Return the (x, y) coordinate for the center point of the cell that contains the specified text.  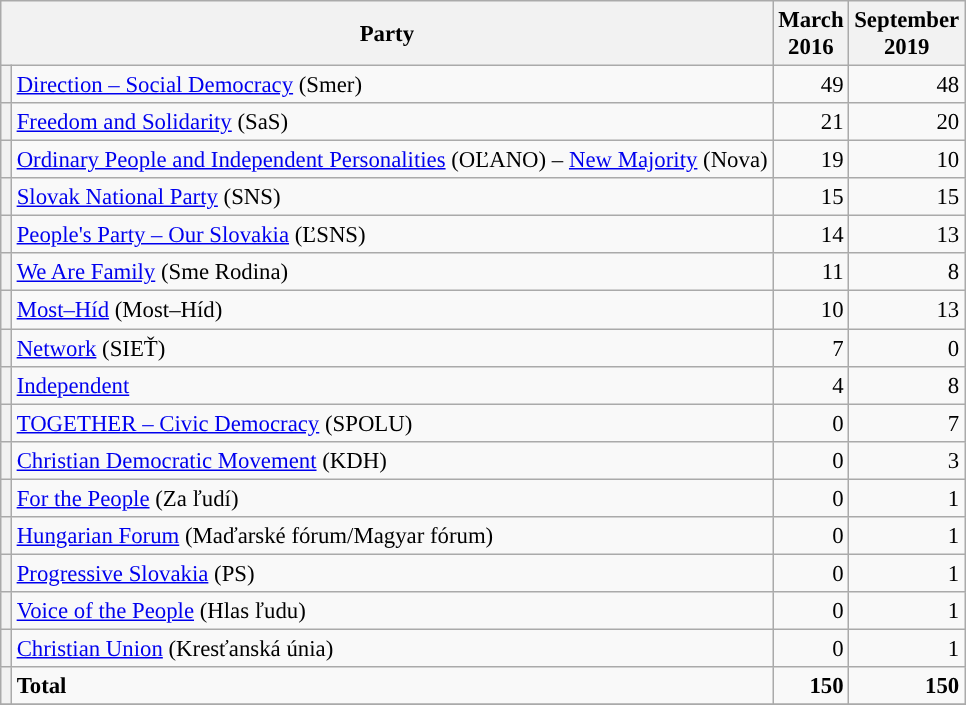
Direction – Social Democracy (Smer) (392, 85)
49 (811, 85)
Hungarian Forum (Maďarské fórum/Magyar fórum) (392, 536)
Christian Union (Kresťanská únia) (392, 648)
For the People (Za ľudí) (392, 498)
21 (811, 122)
11 (811, 273)
September 2019 (907, 34)
Most–Híd (Most–Híd) (392, 310)
19 (811, 160)
Freedom and Solidarity (SaS) (392, 122)
Slovak National Party (SNS) (392, 197)
We Are Family (Sme Rodina) (392, 273)
TOGETHER – Civic Democracy (SPOLU) (392, 423)
Progressive Slovakia (PS) (392, 573)
March 2016 (811, 34)
Network (SIEŤ) (392, 348)
Voice of the People (Hlas ľudu) (392, 611)
Christian Democratic Movement (KDH) (392, 460)
Party (387, 34)
14 (811, 235)
48 (907, 85)
3 (907, 460)
20 (907, 122)
Ordinary People and Independent Personalities (OĽANO) – New Majority (Nova) (392, 160)
Independent (392, 385)
Total (392, 686)
People's Party – Our Slovakia (ĽSNS) (392, 235)
4 (811, 385)
